Search for the cell housing the specified text and yield its [X, Y] center coordinate. 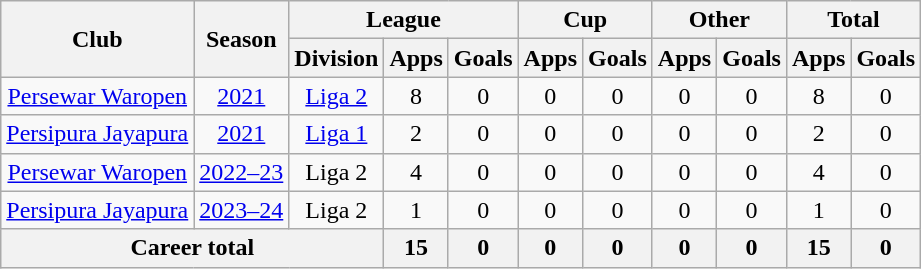
Total [853, 20]
2022–23 [242, 172]
Season [242, 39]
Cup [585, 20]
Club [98, 39]
Liga 1 [336, 134]
Other [719, 20]
2023–24 [242, 210]
Division [336, 58]
League [404, 20]
Career total [192, 248]
